Provide the [x, y] coordinate of the cell's center where the given text is located.  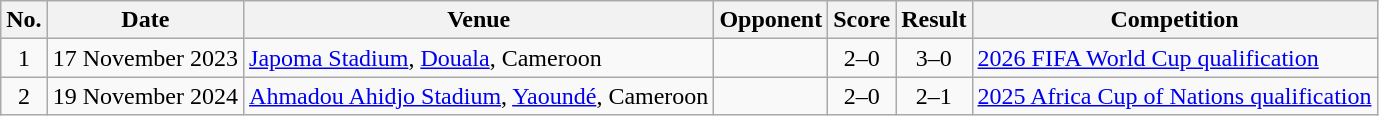
Ahmadou Ahidjo Stadium, Yaoundé, Cameroon [479, 96]
17 November 2023 [145, 58]
Date [145, 20]
3–0 [934, 58]
Competition [1174, 20]
No. [24, 20]
Venue [479, 20]
1 [24, 58]
Result [934, 20]
2025 Africa Cup of Nations qualification [1174, 96]
Japoma Stadium, Douala, Cameroon [479, 58]
Opponent [771, 20]
2026 FIFA World Cup qualification [1174, 58]
2–1 [934, 96]
19 November 2024 [145, 96]
2 [24, 96]
Score [862, 20]
